Provide the [X, Y] coordinate of the cell's center where the given text is located.  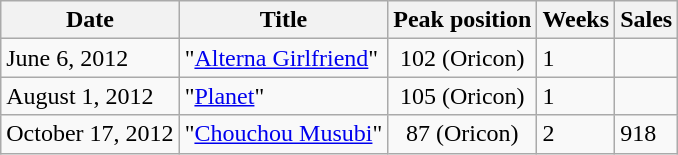
Date [90, 20]
2 [576, 134]
105 (Oricon) [462, 96]
Sales [646, 20]
August 1, 2012 [90, 96]
"Chouchou Musubi" [284, 134]
Weeks [576, 20]
Peak position [462, 20]
June 6, 2012 [90, 58]
"Planet" [284, 96]
102 (Oricon) [462, 58]
October 17, 2012 [90, 134]
918 [646, 134]
Title [284, 20]
87 (Oricon) [462, 134]
"Alterna Girlfriend" [284, 58]
